Return the (x, y) coordinate for the center point of the cell that contains the specified text.  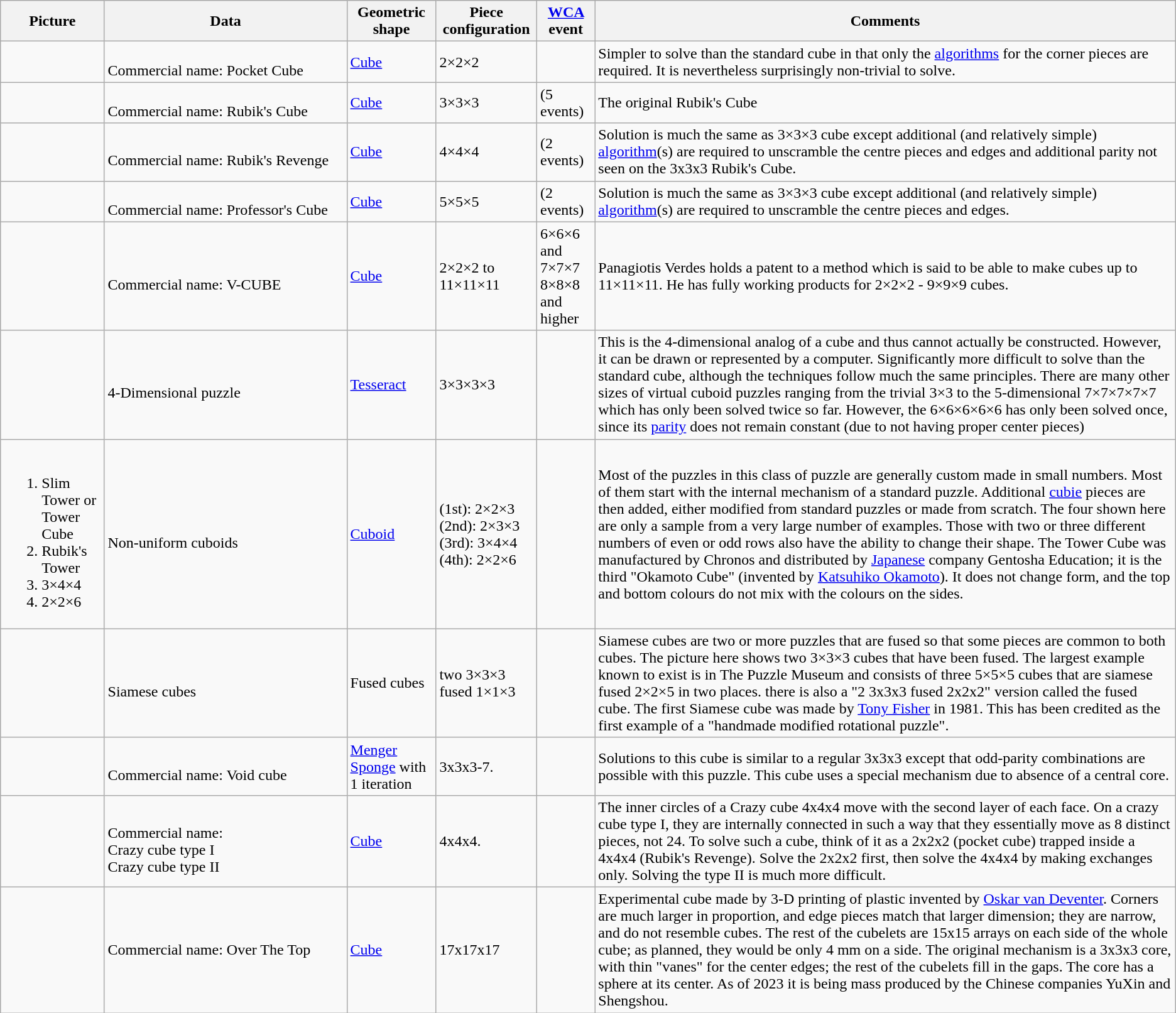
Commercial name: V-CUBE (226, 276)
Data (226, 21)
4-Dimensional puzzle (226, 384)
Non-uniform cuboids (226, 534)
4×4×4 (486, 152)
Picture (53, 21)
Commercial name: Rubik's Revenge (226, 152)
Comments (885, 21)
5×5×5 (486, 201)
Commercial name: Void cube (226, 766)
6×6×6 and 7×7×7 8×8×8 and higher (565, 276)
(5 events) (565, 103)
2×2×2 to 11×11×11 (486, 276)
two 3×3×3 fused 1×1×3 (486, 683)
Menger Sponge with 1 iteration (391, 766)
3x3x3-7. (486, 766)
Commercial name: Over The Top (226, 950)
(1st): 2×2×3(2nd): 2×3×3(3rd): 3×4×4(4th): 2×2×6 (486, 534)
17x17x17 (486, 950)
Commercial name: Pocket Cube (226, 62)
Commercial name: Crazy cube type I Crazy cube type II (226, 841)
3×3×3 (486, 103)
Geometric shape (391, 21)
Slim Tower or Tower CubeRubik's Tower3×4×42×2×6 (53, 534)
2×2×2 (486, 62)
Piece configuration (486, 21)
Tesseract (391, 384)
3×3×3×3 (486, 384)
WCA event (565, 21)
Commercial name: Rubik's Cube (226, 103)
Commercial name: Professor's Cube (226, 201)
4x4x4. (486, 841)
The original Rubik's Cube (885, 103)
Fused cubes (391, 683)
Cuboid (391, 534)
Siamese cubes (226, 683)
